Provide the [x, y] coordinate of the cell's center where the given text is located.  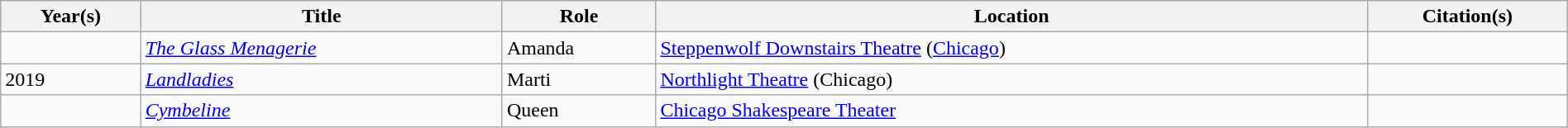
Title [321, 17]
Landladies [321, 79]
Location [1012, 17]
Marti [579, 79]
Year(s) [71, 17]
Northlight Theatre (Chicago) [1012, 79]
Amanda [579, 48]
Role [579, 17]
Chicago Shakespeare Theater [1012, 111]
2019 [71, 79]
The Glass Menagerie [321, 48]
Steppenwolf Downstairs Theatre (Chicago) [1012, 48]
Cymbeline [321, 111]
Queen [579, 111]
Citation(s) [1467, 17]
